Scan for the cell matching the given text and deliver its (X, Y) coordinate at center. 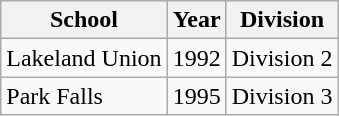
Year (196, 20)
Park Falls (84, 96)
Division (282, 20)
1992 (196, 58)
Division 2 (282, 58)
Division 3 (282, 96)
School (84, 20)
1995 (196, 96)
Lakeland Union (84, 58)
